Return the [X, Y] coordinate for the center point of the cell that contains the specified text.  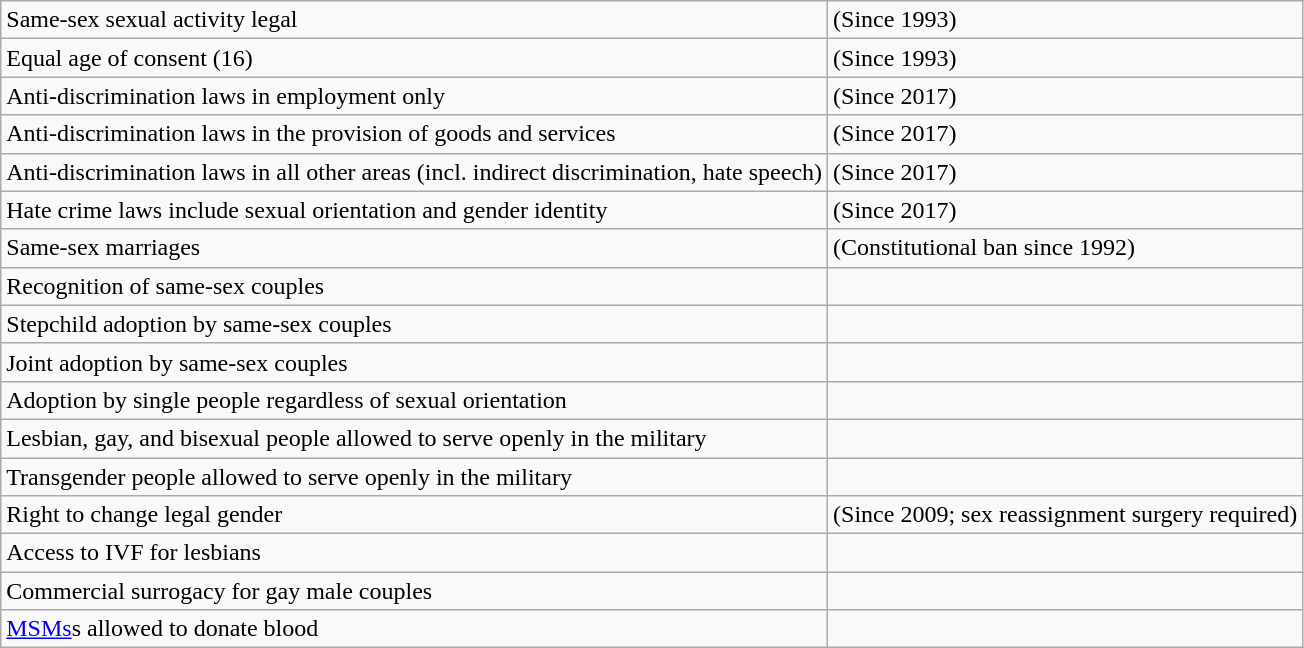
Stepchild adoption by same-sex couples [414, 324]
Commercial surrogacy for gay male couples [414, 591]
MSMss allowed to donate blood [414, 629]
(Since 2009; sex reassignment surgery required) [1066, 515]
Anti-discrimination laws in the provision of goods and services [414, 134]
Same-sex sexual activity legal [414, 20]
Joint adoption by same-sex couples [414, 362]
Hate crime laws include sexual orientation and gender identity [414, 210]
Adoption by single people regardless of sexual orientation [414, 400]
Right to change legal gender [414, 515]
Equal age of consent (16) [414, 58]
Access to IVF for lesbians [414, 553]
(Constitutional ban since 1992) [1066, 248]
Lesbian, gay, and bisexual people allowed to serve openly in the military [414, 438]
Transgender people allowed to serve openly in the military [414, 477]
Anti-discrimination laws in all other areas (incl. indirect discrimination, hate speech) [414, 172]
Recognition of same-sex couples [414, 286]
Same-sex marriages [414, 248]
Anti-discrimination laws in employment only [414, 96]
